From the cell containing the given text, extract its center point as [X, Y] coordinate. 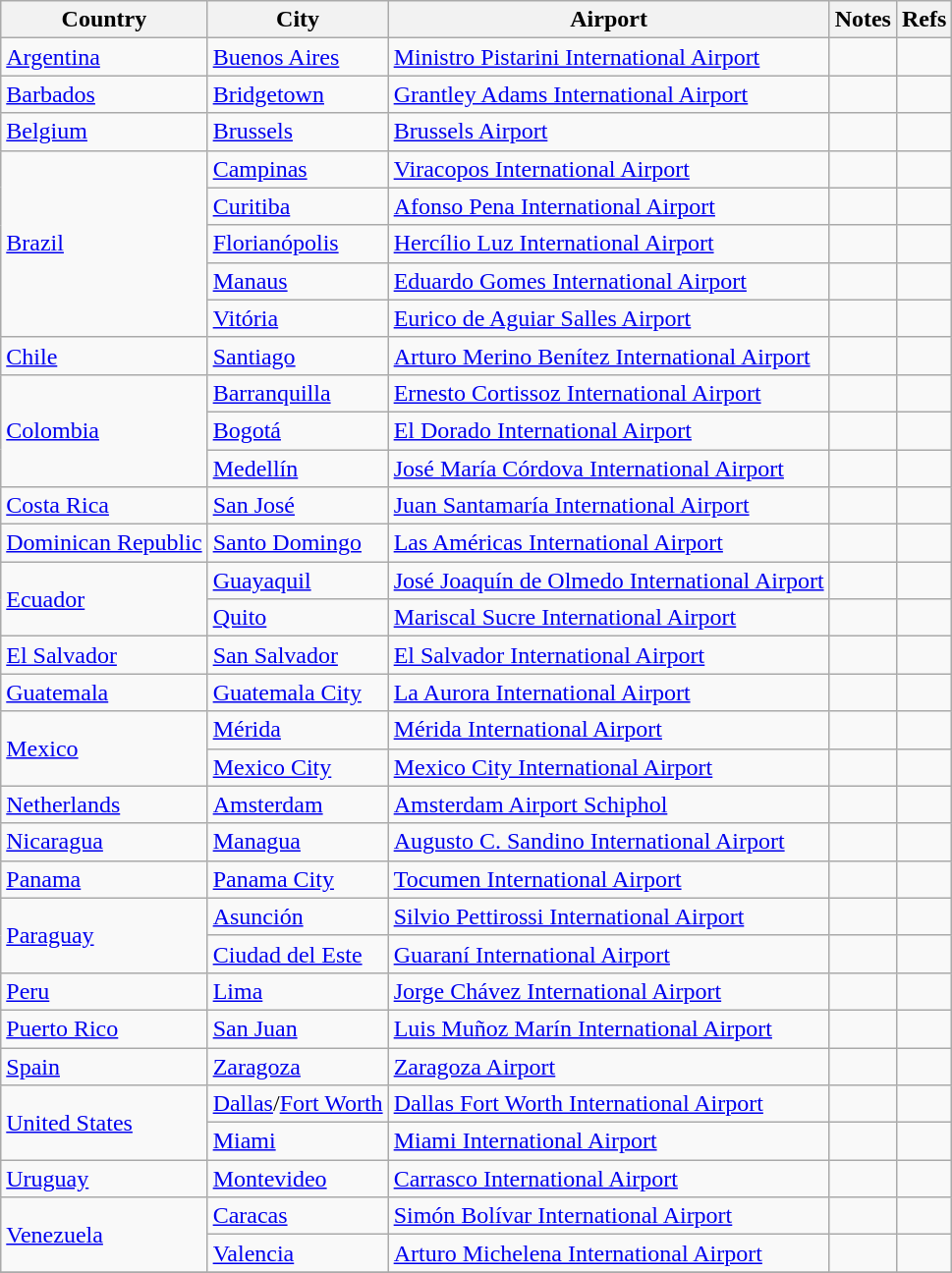
Jorge Chávez International Airport [609, 991]
Campinas [298, 169]
Netherlands [104, 804]
Ministro Pistarini International Airport [609, 57]
Simón Bolívar International Airport [609, 1216]
Brussels [298, 132]
Managua [298, 842]
El Dorado International Airport [609, 430]
Arturo Michelena International Airport [609, 1253]
Airport [609, 20]
Uruguay [104, 1179]
Viracopos International Airport [609, 169]
Mariscal Sucre International Airport [609, 618]
Caracas [298, 1216]
Vitória [298, 318]
Costa Rica [104, 506]
Zaragoza [298, 1066]
Hercílio Luz International Airport [609, 244]
Luis Muñoz Marín International Airport [609, 1028]
Bogotá [298, 430]
Ernesto Cortissoz International Airport [609, 393]
San Juan [298, 1028]
Las Américas International Airport [609, 543]
Peru [104, 991]
Venezuela [104, 1235]
Mexico [104, 748]
Quito [298, 618]
Valencia [298, 1253]
Nicaragua [104, 842]
San Salvador [298, 655]
Santiago [298, 356]
Asunción [298, 916]
Mérida International Airport [609, 730]
Mexico City International Airport [609, 767]
El Salvador [104, 655]
Notes [863, 20]
Spain [104, 1066]
Guaraní International Airport [609, 954]
Panama [104, 879]
Barbados [104, 94]
Puerto Rico [104, 1028]
United States [104, 1123]
El Salvador International Airport [609, 655]
Eurico de Aguiar Salles Airport [609, 318]
Ciudad del Este [298, 954]
José Joaquín de Olmedo International Airport [609, 581]
Medellín [298, 469]
Afonso Pena International Airport [609, 206]
Refs [924, 20]
Curitiba [298, 206]
José María Córdova International Airport [609, 469]
Santo Domingo [298, 543]
Guatemala City [298, 692]
Dallas/Fort Worth [298, 1104]
Eduardo Gomes International Airport [609, 281]
Miami [298, 1141]
Miami International Airport [609, 1141]
Juan Santamaría International Airport [609, 506]
Dominican Republic [104, 543]
Panama City [298, 879]
Buenos Aires [298, 57]
City [298, 20]
Augusto C. Sandino International Airport [609, 842]
Guatemala [104, 692]
Carrasco International Airport [609, 1179]
San José [298, 506]
Amsterdam [298, 804]
Montevideo [298, 1179]
Ecuador [104, 599]
Amsterdam Airport Schiphol [609, 804]
Chile [104, 356]
Florianópolis [298, 244]
Country [104, 20]
Arturo Merino Benítez International Airport [609, 356]
Brussels Airport [609, 132]
Silvio Pettirossi International Airport [609, 916]
Argentina [104, 57]
Mérida [298, 730]
Bridgetown [298, 94]
Belgium [104, 132]
Mexico City [298, 767]
Barranquilla [298, 393]
Colombia [104, 430]
Guayaquil [298, 581]
Brazil [104, 244]
Tocumen International Airport [609, 879]
Grantley Adams International Airport [609, 94]
Manaus [298, 281]
Lima [298, 991]
Dallas Fort Worth International Airport [609, 1104]
La Aurora International Airport [609, 692]
Zaragoza Airport [609, 1066]
Paraguay [104, 935]
